Provide the [X, Y] coordinate of the cell's center where the given text is located.  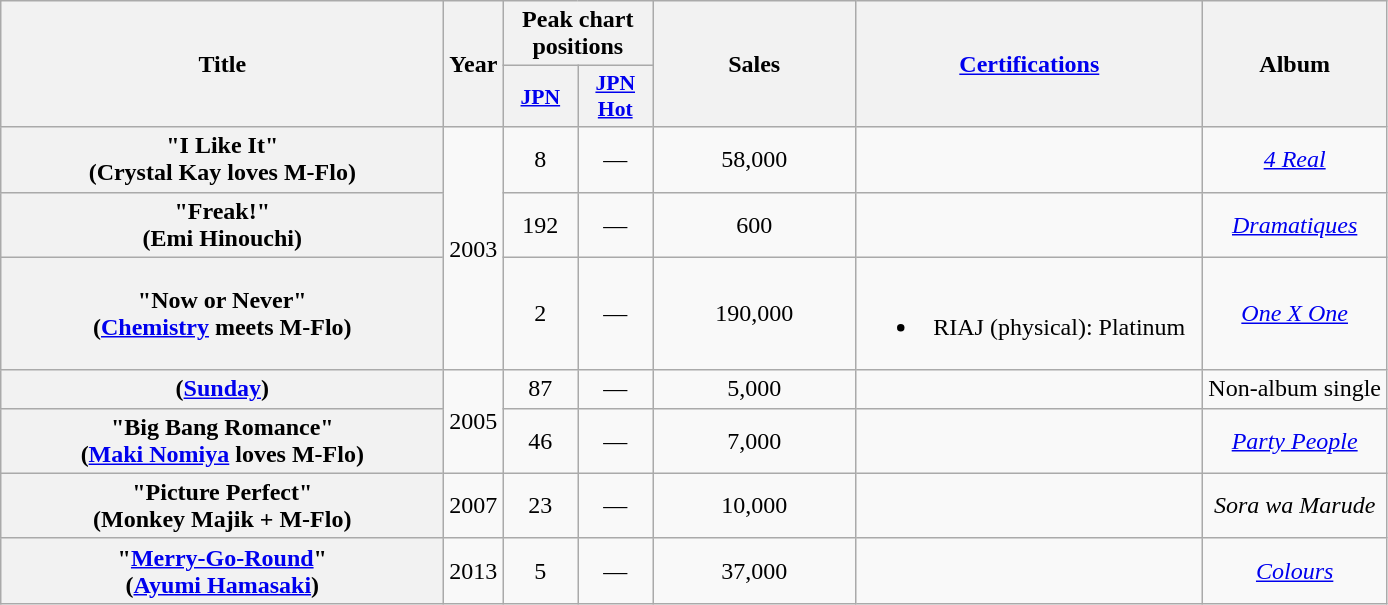
"Picture Perfect"(Monkey Majik + M-Flo) [222, 506]
7,000 [754, 440]
190,000 [754, 314]
600 [754, 224]
"I Like It"(Crystal Kay loves M-Flo) [222, 160]
46 [540, 440]
2003 [474, 248]
Certifications [1030, 64]
192 [540, 224]
5 [540, 570]
2007 [474, 506]
10,000 [754, 506]
Year [474, 64]
2013 [474, 570]
(Sunday) [222, 389]
23 [540, 506]
58,000 [754, 160]
Non-album single [1295, 389]
"Big Bang Romance"(Maki Nomiya loves M-Flo) [222, 440]
Party People [1295, 440]
Sora wa Marude [1295, 506]
37,000 [754, 570]
2 [540, 314]
5,000 [754, 389]
JPN [540, 96]
8 [540, 160]
"Merry-Go-Round"(Ayumi Hamasaki) [222, 570]
JPN Hot [616, 96]
"Freak!"(Emi Hinouchi) [222, 224]
Title [222, 64]
Colours [1295, 570]
One X One [1295, 314]
4 Real [1295, 160]
Dramatiques [1295, 224]
RIAJ (physical): Platinum [1030, 314]
Album [1295, 64]
Sales [754, 64]
"Now or Never"(Chemistry meets M-Flo) [222, 314]
2005 [474, 422]
Peak chart positions [578, 34]
87 [540, 389]
